Determine the [x, y] coordinate at the center of the cell enclosing the given text.  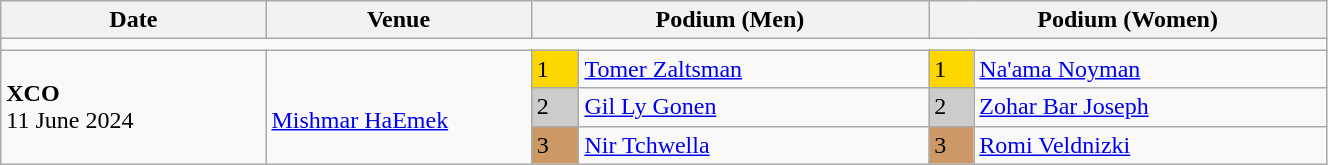
Nir Tchwella [754, 145]
Gil Ly Gonen [754, 107]
Podium (Men) [730, 20]
Romi Veldnizki [1150, 145]
Date [134, 20]
Na'ama Noyman [1150, 69]
XCO 11 June 2024 [134, 107]
Podium (Women) [1128, 20]
Zohar Bar Joseph [1150, 107]
Venue [398, 20]
Mishmar HaEmek [398, 107]
Tomer Zaltsman [754, 69]
